Return (x, y) of the center of cell containing provided text 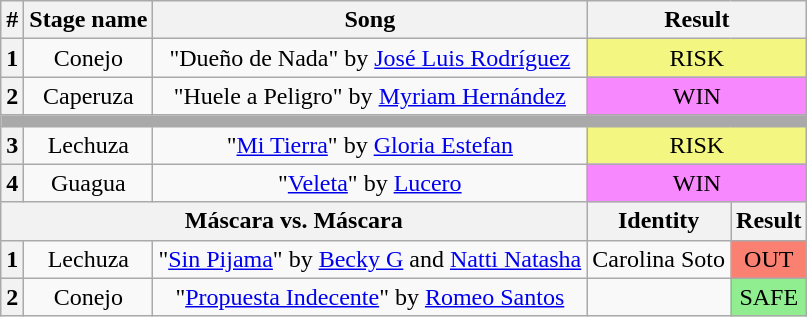
4 (12, 183)
"Propuesta Indecente" by Romeo Santos (370, 297)
"Veleta" by Lucero (370, 183)
SAFE (769, 297)
Identity (659, 221)
Song (370, 20)
Carolina Soto (659, 259)
"Mi Tierra" by Gloria Estefan (370, 145)
"Sin Pijama" by Becky G and Natti Natasha (370, 259)
3 (12, 145)
Máscara vs. Máscara (294, 221)
OUT (769, 259)
Guagua (88, 183)
"Dueño de Nada" by José Luis Rodríguez (370, 58)
# (12, 20)
"Huele a Peligro" by Myriam Hernández (370, 96)
Stage name (88, 20)
Caperuza (88, 96)
